Search for the cell housing the specified text and yield its [X, Y] center coordinate. 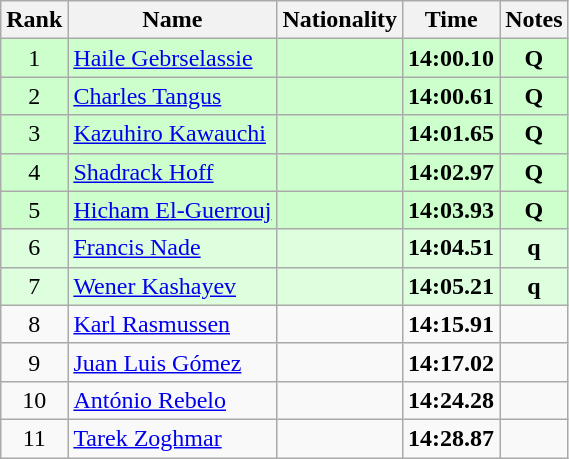
11 [34, 438]
Haile Gebrselassie [172, 58]
Charles Tangus [172, 96]
4 [34, 172]
António Rebelo [172, 400]
Hicham El-Guerrouj [172, 210]
Francis Nade [172, 248]
Time [452, 20]
1 [34, 58]
14:05.21 [452, 286]
7 [34, 286]
Notes [534, 20]
Rank [34, 20]
14:00.61 [452, 96]
Nationality [340, 20]
Tarek Zoghmar [172, 438]
14:02.97 [452, 172]
Kazuhiro Kawauchi [172, 134]
14:04.51 [452, 248]
14:17.02 [452, 362]
10 [34, 400]
3 [34, 134]
9 [34, 362]
Karl Rasmussen [172, 324]
2 [34, 96]
14:00.10 [452, 58]
14:15.91 [452, 324]
14:28.87 [452, 438]
Shadrack Hoff [172, 172]
14:01.65 [452, 134]
6 [34, 248]
8 [34, 324]
Juan Luis Gómez [172, 362]
Wener Kashayev [172, 286]
Name [172, 20]
5 [34, 210]
14:03.93 [452, 210]
14:24.28 [452, 400]
